Locate the cell with the specified text and output its (X, Y) center coordinate. 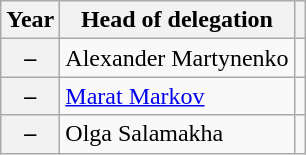
Marat Markov (177, 96)
Olga Salamakha (177, 134)
Head of delegation (177, 20)
Alexander Martynenko (177, 58)
Year (30, 20)
